Identify which cell holds the provided text, then report its [X, Y] central coordinate. 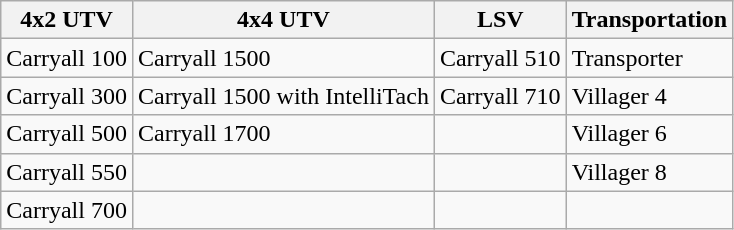
Transportation [650, 20]
Carryall 500 [67, 134]
Carryall 550 [67, 172]
Transporter [650, 58]
Villager 4 [650, 96]
Carryall 1700 [283, 134]
Carryall 1500 with IntelliTach [283, 96]
Carryall 510 [500, 58]
LSV [500, 20]
4x2 UTV [67, 20]
Villager 6 [650, 134]
Carryall 1500 [283, 58]
Carryall 700 [67, 210]
Villager 8 [650, 172]
Carryall 300 [67, 96]
Carryall 100 [67, 58]
4x4 UTV [283, 20]
Carryall 710 [500, 96]
